Return (x, y) of the center of cell containing provided text 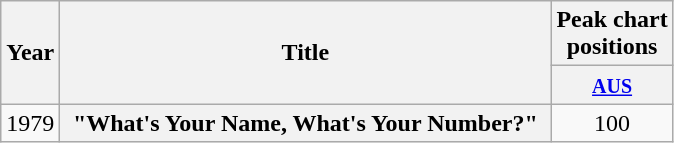
Peak chartpositions (612, 34)
Year (30, 52)
100 (612, 123)
AUS (612, 85)
"What's Your Name, What's Your Number?" (306, 123)
Title (306, 52)
1979 (30, 123)
